From the cell containing the given text, extract its center point as (x, y) coordinate. 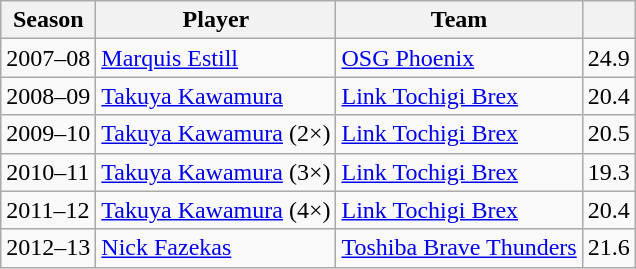
Team (459, 20)
2007–08 (48, 58)
Takuya Kawamura (4×) (216, 210)
2009–10 (48, 134)
2010–11 (48, 172)
OSG Phoenix (459, 58)
24.9 (608, 58)
2012–13 (48, 248)
Player (216, 20)
20.5 (608, 134)
Takuya Kawamura (216, 96)
Marquis Estill (216, 58)
21.6 (608, 248)
Takuya Kawamura (3×) (216, 172)
Toshiba Brave Thunders (459, 248)
Nick Fazekas (216, 248)
19.3 (608, 172)
2011–12 (48, 210)
Season (48, 20)
Takuya Kawamura (2×) (216, 134)
2008–09 (48, 96)
